For the text-containing cell, return its midpoint in (x, y) coordinate format. 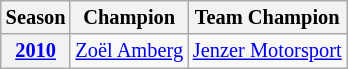
Season (36, 17)
Champion (128, 17)
Team Champion (268, 17)
Jenzer Motorsport (268, 51)
2010 (36, 51)
Zoël Amberg (128, 51)
